Extract the (X, Y) coordinate from the center of the cell holding the provided text.  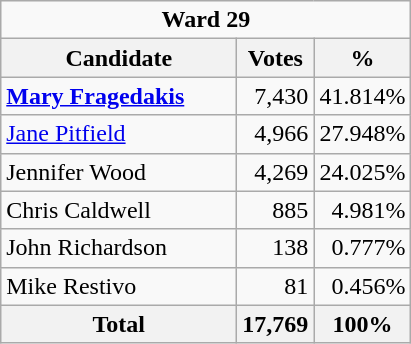
John Richardson (119, 248)
0.777% (362, 248)
Total (119, 324)
885 (276, 210)
17,769 (276, 324)
24.025% (362, 172)
% (362, 58)
138 (276, 248)
Mary Fragedakis (119, 96)
Jane Pitfield (119, 134)
Mike Restivo (119, 286)
Chris Caldwell (119, 210)
41.814% (362, 96)
Candidate (119, 58)
81 (276, 286)
Jennifer Wood (119, 172)
100% (362, 324)
27.948% (362, 134)
Votes (276, 58)
4.981% (362, 210)
0.456% (362, 286)
4,966 (276, 134)
Ward 29 (206, 20)
4,269 (276, 172)
7,430 (276, 96)
